Return (X, Y) of the center of cell containing provided text 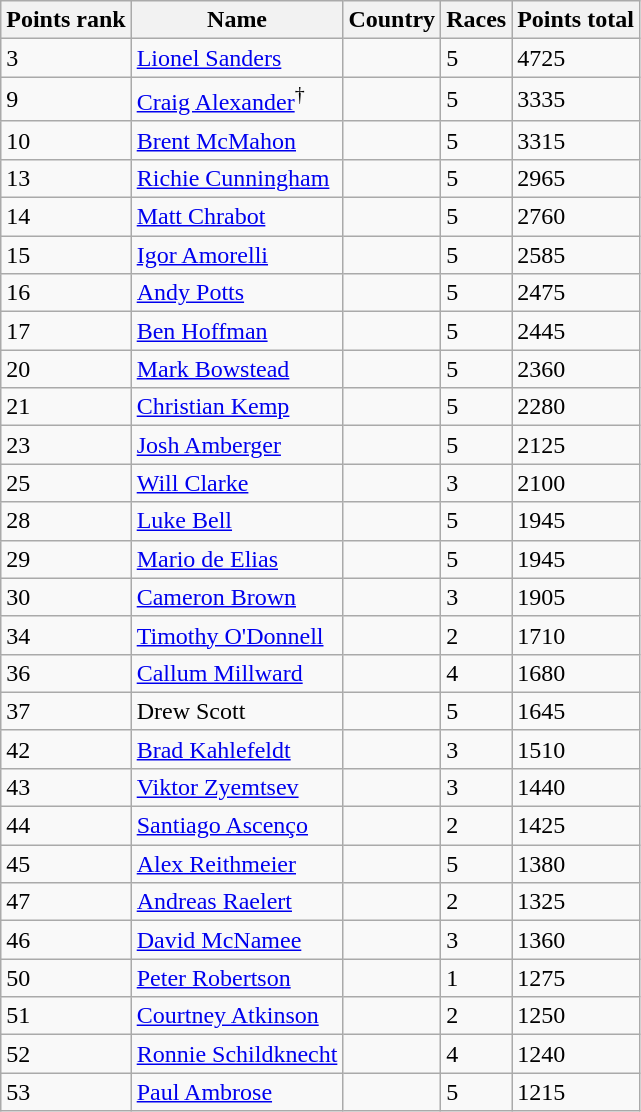
1710 (576, 635)
Santiago Ascenço (237, 826)
13 (66, 178)
Callum Millward (237, 673)
Matt Chrabot (237, 217)
Brad Kahlefeldt (237, 749)
Will Clarke (237, 483)
3335 (576, 100)
Josh Amberger (237, 445)
2965 (576, 178)
9 (66, 100)
47 (66, 902)
20 (66, 369)
1275 (576, 978)
1380 (576, 864)
1645 (576, 711)
10 (66, 140)
Peter Robertson (237, 978)
Cameron Brown (237, 597)
1680 (576, 673)
2280 (576, 407)
1440 (576, 787)
1 (476, 978)
4725 (576, 58)
2585 (576, 255)
3315 (576, 140)
52 (66, 1054)
29 (66, 559)
Points total (576, 20)
2475 (576, 293)
David McNamee (237, 940)
28 (66, 521)
1905 (576, 597)
43 (66, 787)
Alex Reithmeier (237, 864)
14 (66, 217)
Ronnie Schildknecht (237, 1054)
37 (66, 711)
1250 (576, 1016)
Points rank (66, 20)
Timothy O'Donnell (237, 635)
Drew Scott (237, 711)
Mario de Elias (237, 559)
44 (66, 826)
23 (66, 445)
Name (237, 20)
Andreas Raelert (237, 902)
1510 (576, 749)
15 (66, 255)
2360 (576, 369)
1325 (576, 902)
Igor Amorelli (237, 255)
Christian Kemp (237, 407)
Country (392, 20)
42 (66, 749)
46 (66, 940)
Viktor Zyemtsev (237, 787)
45 (66, 864)
30 (66, 597)
Courtney Atkinson (237, 1016)
1215 (576, 1092)
Lionel Sanders (237, 58)
17 (66, 331)
16 (66, 293)
Ben Hoffman (237, 331)
25 (66, 483)
Brent McMahon (237, 140)
51 (66, 1016)
Andy Potts (237, 293)
2100 (576, 483)
53 (66, 1092)
21 (66, 407)
Craig Alexander† (237, 100)
1360 (576, 940)
Richie Cunningham (237, 178)
1240 (576, 1054)
2760 (576, 217)
50 (66, 978)
Races (476, 20)
34 (66, 635)
1425 (576, 826)
36 (66, 673)
Mark Bowstead (237, 369)
2125 (576, 445)
2445 (576, 331)
Luke Bell (237, 521)
Paul Ambrose (237, 1092)
